Return (x, y) of the center of cell containing provided text 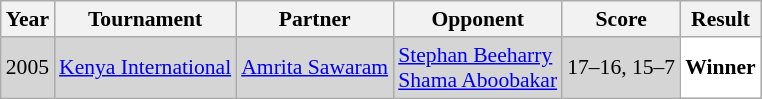
Opponent (478, 19)
Stephan Beeharry Shama Aboobakar (478, 68)
17–16, 15–7 (621, 68)
Kenya International (145, 68)
Result (720, 19)
Year (28, 19)
Partner (314, 19)
Amrita Sawaram (314, 68)
Winner (720, 68)
2005 (28, 68)
Score (621, 19)
Tournament (145, 19)
